Return the (x, y) coordinate for the center point of the cell that contains the specified text.  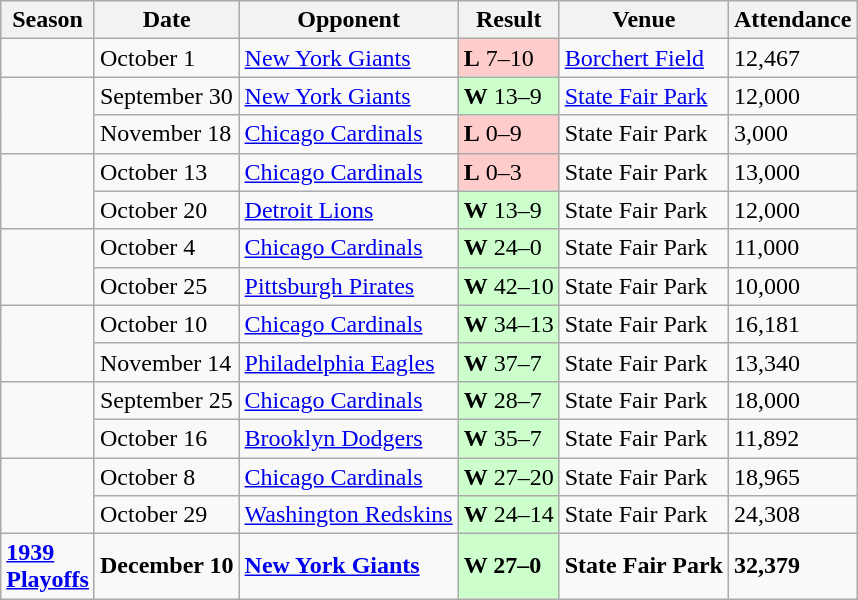
November 14 (166, 362)
Result (508, 20)
October 16 (166, 438)
3,000 (793, 134)
W 42–10 (508, 286)
Date (166, 20)
12,467 (793, 58)
W 35–7 (508, 438)
Season (48, 20)
Philadelphia Eagles (348, 362)
W 24–14 (508, 515)
October 10 (166, 324)
October 25 (166, 286)
W 34–13 (508, 324)
W 28–7 (508, 400)
13,000 (793, 172)
18,000 (793, 400)
November 18 (166, 134)
October 20 (166, 210)
W 27–0 (508, 566)
October 13 (166, 172)
October 4 (166, 248)
32,379 (793, 566)
October 29 (166, 515)
Pittsburgh Pirates (348, 286)
13,340 (793, 362)
24,308 (793, 515)
Detroit Lions (348, 210)
10,000 (793, 286)
Attendance (793, 20)
11,892 (793, 438)
Washington Redskins (348, 515)
16,181 (793, 324)
L 7–10 (508, 58)
October 1 (166, 58)
October 8 (166, 477)
W 24–0 (508, 248)
L 0–3 (508, 172)
W 27–20 (508, 477)
Venue (644, 20)
September 30 (166, 96)
December 10 (166, 566)
1939 Playoffs (48, 566)
Brooklyn Dodgers (348, 438)
11,000 (793, 248)
September 25 (166, 400)
L 0–9 (508, 134)
Opponent (348, 20)
W 37–7 (508, 362)
Borchert Field (644, 58)
18,965 (793, 477)
